Scan for the cell matching the given text and deliver its (X, Y) coordinate at center. 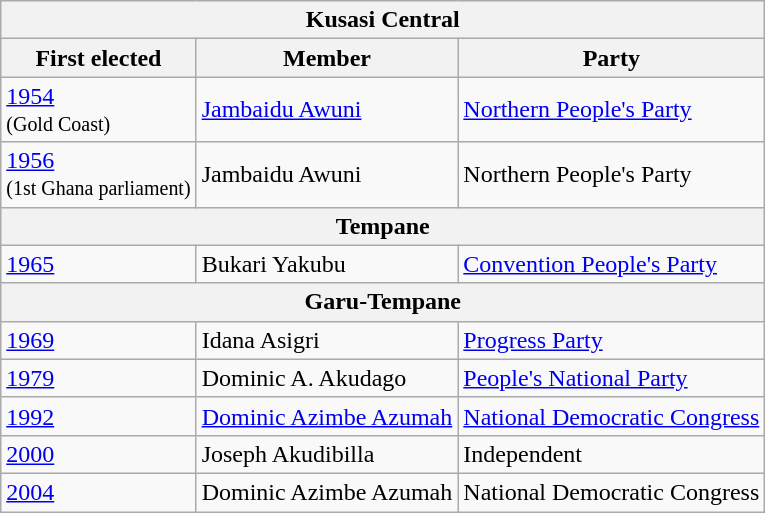
Garu-Tempane (383, 302)
Party (612, 58)
Independent (612, 454)
1969 (98, 340)
1979 (98, 378)
Tempane (383, 226)
Bukari Yakubu (327, 264)
First elected (98, 58)
People's National Party (612, 378)
Convention People's Party (612, 264)
1956(1st Ghana parliament) (98, 174)
Joseph Akudibilla (327, 454)
1954(Gold Coast) (98, 110)
Progress Party (612, 340)
Dominic A. Akudago (327, 378)
2004 (98, 492)
1965 (98, 264)
Member (327, 58)
2000 (98, 454)
Idana Asigri (327, 340)
1992 (98, 416)
Kusasi Central (383, 20)
